Find where the given text appears and provide that cell's center as (X, Y) coordinate. 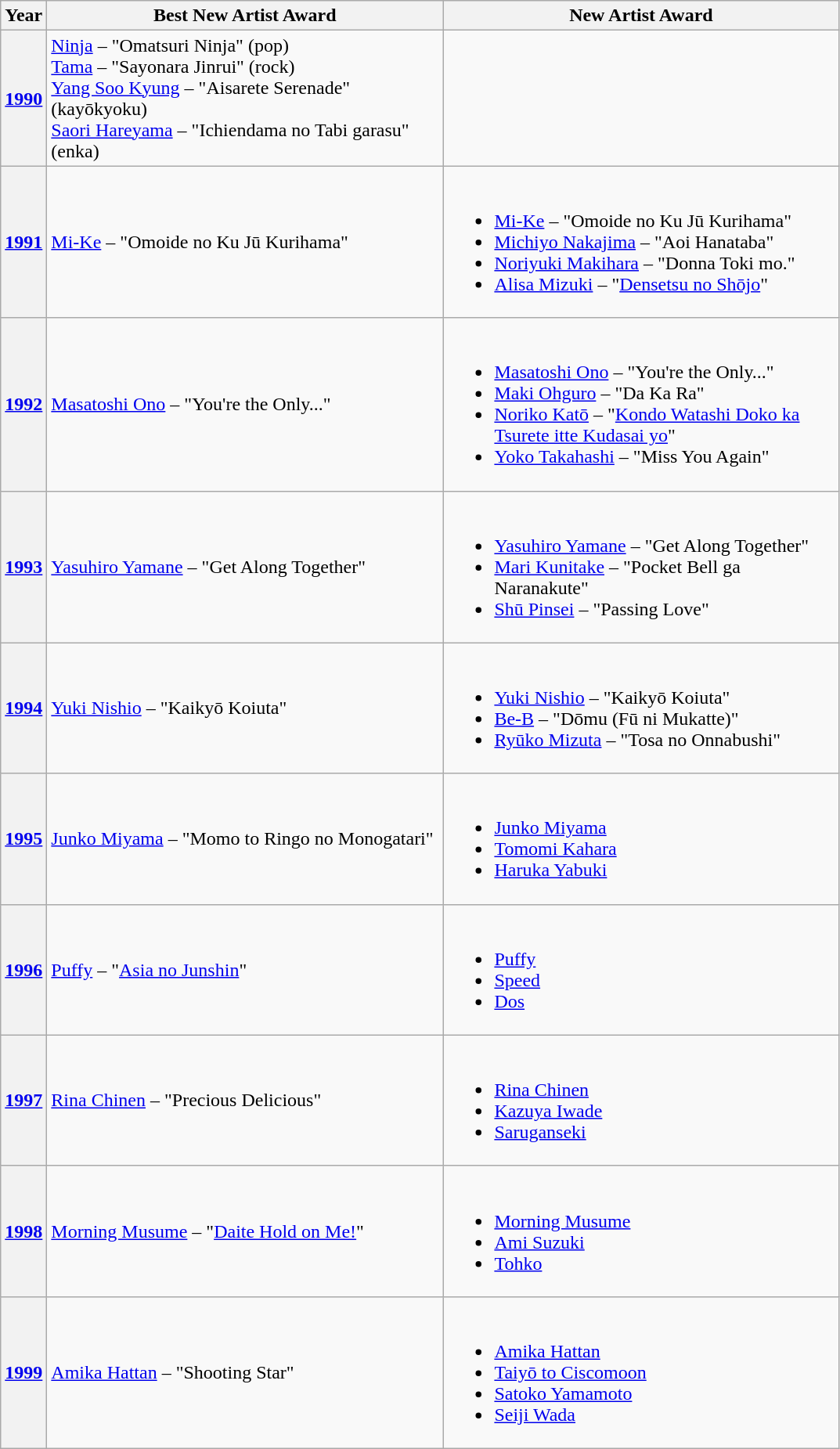
Rina Chinen – "Precious Delicious" (245, 1101)
Puffy – "Asia no Junshin" (245, 969)
Junko Miyama – "Momo to Ringo no Monogatari" (245, 839)
Morning MusumeAmi SuzukiTohko (641, 1231)
1992 (23, 404)
1993 (23, 567)
1996 (23, 969)
1990 (23, 99)
Best New Artist Award (245, 16)
Masatoshi Ono – "You're the Only..." (245, 404)
Morning Musume – "Daite Hold on Me!" (245, 1231)
Yasuhiro Yamane – "Get Along Together" (245, 567)
Junko MiyamaTomomi KaharaHaruka Yabuki (641, 839)
1998 (23, 1231)
1997 (23, 1101)
Amika HattanTaiyō to CiscomoonSatoko YamamotoSeiji Wada (641, 1372)
Yuki Nishio – "Kaikyō Koiuta" (245, 708)
Year (23, 16)
Rina ChinenKazuya IwadeSaruganseki (641, 1101)
Mi-Ke – "Omoide no Ku Jū Kurihama" (245, 242)
Yasuhiro Yamane – "Get Along Together"Mari Kunitake – "Pocket Bell ga Naranakute"Shū Pinsei – "Passing Love" (641, 567)
Mi-Ke – "Omoide no Ku Jū Kurihama"Michiyo Nakajima – "Aoi Hanataba"Noriyuki Makihara – "Donna Toki mo."Alisa Mizuki – "Densetsu no Shōjo" (641, 242)
1991 (23, 242)
1999 (23, 1372)
Yuki Nishio – "Kaikyō Koiuta"Be-B – "Dōmu (Fū ni Mukatte)"Ryūko Mizuta – "Tosa no Onnabushi" (641, 708)
Amika Hattan – "Shooting Star" (245, 1372)
1995 (23, 839)
1994 (23, 708)
PuffySpeedDos (641, 969)
New Artist Award (641, 16)
